Search for the cell housing the specified text and yield its [x, y] center coordinate. 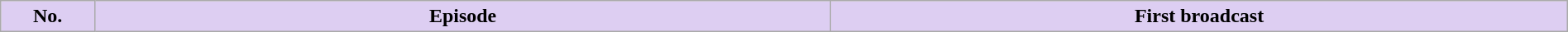
No. [48, 16]
Episode [462, 16]
First broadcast [1199, 16]
